For the text-containing cell, return its midpoint in (X, Y) coordinate format. 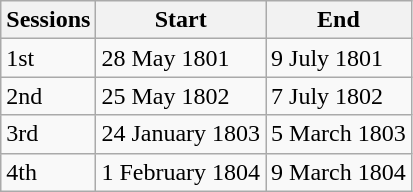
3rd (48, 134)
2nd (48, 96)
5 March 1803 (339, 134)
End (339, 20)
7 July 1802 (339, 96)
9 March 1804 (339, 172)
Sessions (48, 20)
25 May 1802 (181, 96)
4th (48, 172)
9 July 1801 (339, 58)
Start (181, 20)
28 May 1801 (181, 58)
1 February 1804 (181, 172)
24 January 1803 (181, 134)
1st (48, 58)
